Provide the (x, y) coordinate of the cell's center where the given text is located.  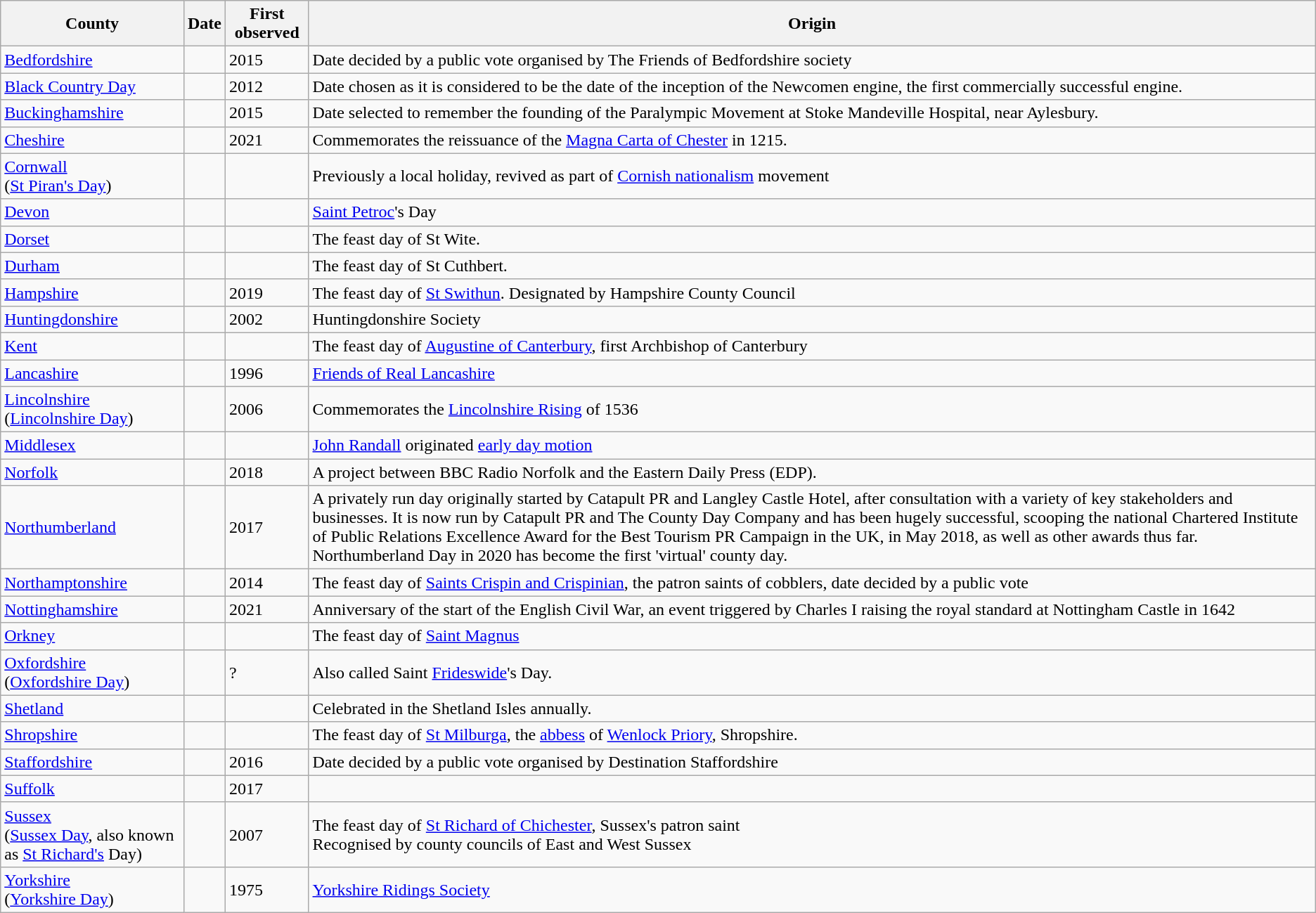
Date chosen as it is considered to be the date of the inception of the Newcomen engine, the first commercially successful engine. (812, 86)
? (267, 672)
The feast day of Augustine of Canterbury, first Archbishop of Canterbury (812, 346)
2007 (267, 834)
2002 (267, 319)
A project between BBC Radio Norfolk and the Eastern Daily Press (EDP). (812, 472)
Celebrated in the Shetland Isles annually. (812, 708)
1996 (267, 373)
Northumberland (93, 527)
Oxfordshire(Oxfordshire Day) (93, 672)
The feast day of St Milburga, the abbess of Wenlock Priory, Shropshire. (812, 735)
The feast day of St Swithun. Designated by Hampshire County Council (812, 292)
2018 (267, 472)
The feast day of St Cuthbert. (812, 266)
First observed (267, 24)
2019 (267, 292)
Date decided by a public vote organised by Destination Staffordshire (812, 762)
Cheshire (93, 140)
Shropshire (93, 735)
Buckinghamshire (93, 113)
Kent (93, 346)
Hampshire (93, 292)
Origin (812, 24)
Anniversary of the start of the English Civil War, an event triggered by Charles I raising the royal standard at Nottingham Castle in 1642 (812, 609)
Cornwall (St Piran's Day) (93, 176)
Saint Petroc's Day (812, 212)
County (93, 24)
2016 (267, 762)
Suffolk (93, 789)
Lancashire (93, 373)
Shetland (93, 708)
Previously a local holiday, revived as part of Cornish nationalism movement (812, 176)
Yorkshire(Yorkshire Day) (93, 890)
The feast day of Saints Crispin and Crispinian, the patron saints of cobblers, date decided by a public vote (812, 583)
John Randall originated early day motion (812, 446)
1975 (267, 890)
Yorkshire Ridings Society (812, 890)
Black Country Day (93, 86)
Durham (93, 266)
Commemorates the reissuance of the Magna Carta of Chester in 1215. (812, 140)
Date decided by a public vote organised by The Friends of Bedfordshire society (812, 60)
Nottinghamshire (93, 609)
Commemorates the Lincolnshire Rising of 1536 (812, 409)
The feast day of St Richard of Chichester, Sussex's patron saint Recognised by county councils of East and West Sussex (812, 834)
Date (204, 24)
2014 (267, 583)
Orkney (93, 636)
The feast day of St Wite. (812, 239)
2012 (267, 86)
2006 (267, 409)
Dorset (93, 239)
Huntingdonshire Society (812, 319)
Friends of Real Lancashire (812, 373)
Devon (93, 212)
Also called Saint Frideswide's Day. (812, 672)
Middlesex (93, 446)
Sussex(Sussex Day, also known as St Richard's Day) (93, 834)
Staffordshire (93, 762)
Northamptonshire (93, 583)
Bedfordshire (93, 60)
Huntingdonshire (93, 319)
Norfolk (93, 472)
Date selected to remember the founding of the Paralympic Movement at Stoke Mandeville Hospital, near Aylesbury. (812, 113)
Lincolnshire (Lincolnshire Day) (93, 409)
The feast day of Saint Magnus (812, 636)
